Capture the cell that displays the provided text and extract its [X, Y] central coordinate. 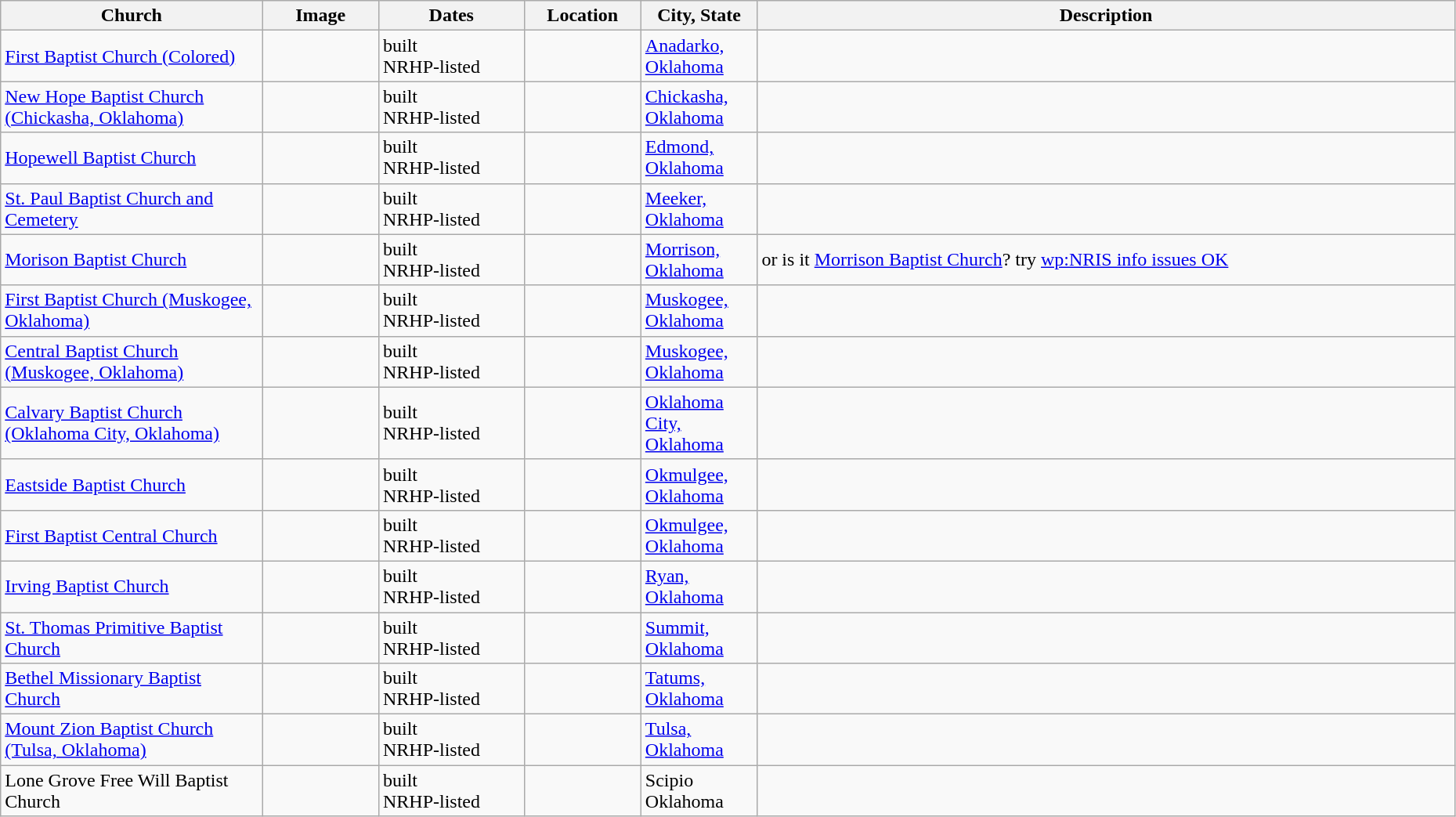
Morrison, Oklahoma [699, 260]
Eastside Baptist Church [132, 484]
Church [132, 16]
First Baptist Church (Colored) [132, 56]
Oklahoma City, Oklahoma [699, 423]
First Baptist Church (Muskogee, Oklahoma) [132, 310]
Morison Baptist Church [132, 260]
Hopewell Baptist Church [132, 158]
Ryan, Oklahoma [699, 586]
St. Thomas Primitive Baptist Church [132, 638]
Edmond, Oklahoma [699, 158]
Mount Zion Baptist Church (Tulsa, Oklahoma) [132, 739]
or is it Morrison Baptist Church? try wp:NRIS info issues OK [1106, 260]
Calvary Baptist Church (Oklahoma City, Oklahoma) [132, 423]
Meeker, Oklahoma [699, 208]
City, State [699, 16]
St. Paul Baptist Church and Cemetery [132, 208]
Tatums, Oklahoma [699, 689]
First Baptist Central Church [132, 536]
Chickasha, Oklahoma [699, 107]
Dates [451, 16]
Tulsa, Oklahoma [699, 739]
New Hope Baptist Church (Chickasha, Oklahoma) [132, 107]
Scipio Oklahoma [699, 791]
Summit, Oklahoma [699, 638]
Central Baptist Church (Muskogee, Oklahoma) [132, 362]
Image [321, 16]
Location [583, 16]
Anadarko, Oklahoma [699, 56]
Bethel Missionary Baptist Church [132, 689]
Irving Baptist Church [132, 586]
Description [1106, 16]
Lone Grove Free Will Baptist Church [132, 791]
